Identify which cell holds the provided text, then report its (x, y) central coordinate. 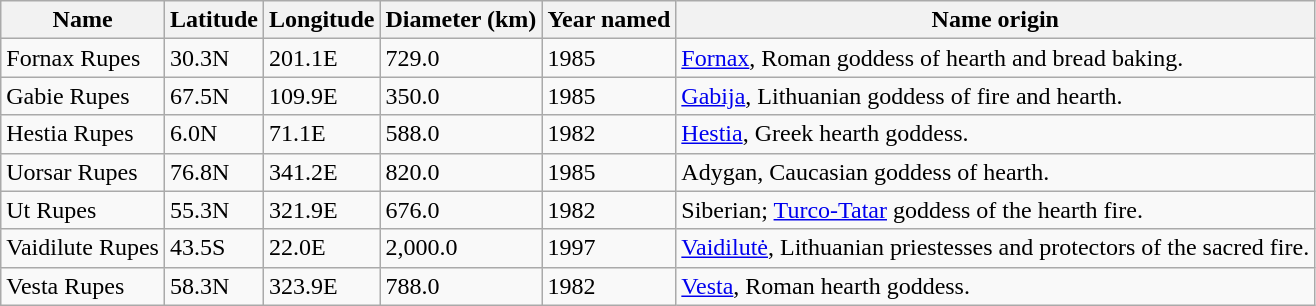
2,000.0 (461, 248)
6.0N (214, 134)
Adygan, Caucasian goddess of hearth. (996, 172)
Name (83, 20)
Diameter (km) (461, 20)
Ut Rupes (83, 210)
55.3N (214, 210)
588.0 (461, 134)
Fornax Rupes (83, 58)
788.0 (461, 286)
Vaidilutė, Lithuanian priestesses and protectors of the sacred fire. (996, 248)
Fornax, Roman goddess of hearth and bread baking. (996, 58)
729.0 (461, 58)
323.9E (322, 286)
1997 (609, 248)
67.5N (214, 96)
71.1E (322, 134)
Uorsar Rupes (83, 172)
76.8N (214, 172)
676.0 (461, 210)
Hestia, Greek hearth goddess. (996, 134)
22.0E (322, 248)
Vesta Rupes (83, 286)
Vesta, Roman hearth goddess. (996, 286)
321.9E (322, 210)
Year named (609, 20)
Vaidilute Rupes (83, 248)
201.1E (322, 58)
Longitude (322, 20)
109.9E (322, 96)
Hestia Rupes (83, 134)
820.0 (461, 172)
58.3N (214, 286)
Name origin (996, 20)
Siberian; Turco-Tatar goddess of the hearth fire. (996, 210)
Gabija, Lithuanian goddess of fire and hearth. (996, 96)
43.5S (214, 248)
341.2E (322, 172)
350.0 (461, 96)
30.3N (214, 58)
Gabie Rupes (83, 96)
Latitude (214, 20)
